Locate the cell with the specified text and output its (x, y) center coordinate. 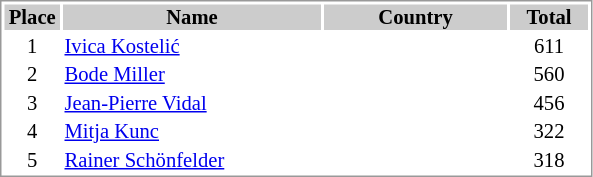
322 (549, 131)
4 (32, 131)
318 (549, 160)
Country (416, 17)
Jean-Pierre Vidal (192, 103)
611 (549, 46)
Mitja Kunc (192, 131)
Total (549, 17)
456 (549, 103)
560 (549, 75)
5 (32, 160)
1 (32, 46)
Name (192, 17)
Rainer Schönfelder (192, 160)
Ivica Kostelić (192, 46)
3 (32, 103)
Place (32, 17)
Bode Miller (192, 75)
2 (32, 75)
